Pinpoint the cell where the given text exists, returning its [x, y] midpoint coordinate. 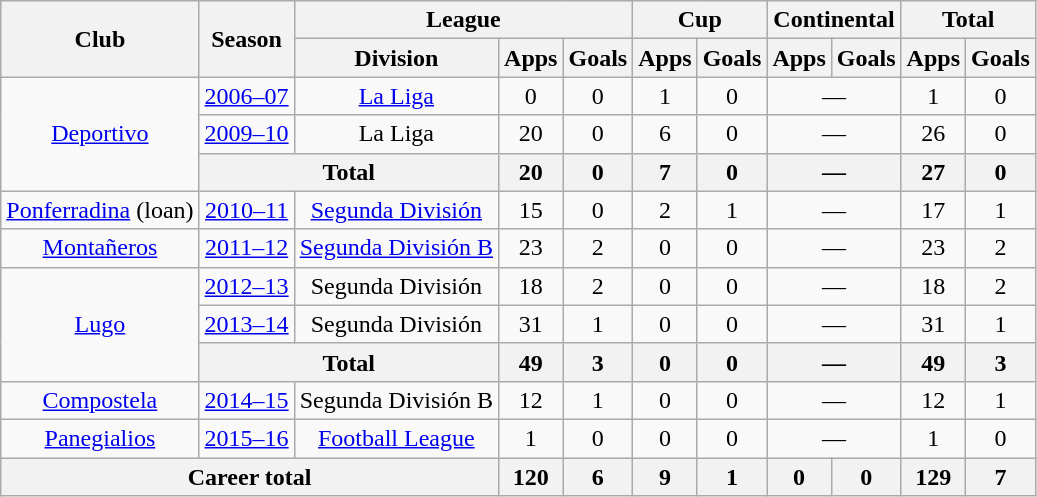
2010–11 [246, 210]
26 [933, 134]
Season [246, 39]
Ponferradina (loan) [100, 210]
2013–14 [246, 324]
2012–13 [246, 286]
129 [933, 477]
9 [665, 477]
2014–15 [246, 400]
120 [531, 477]
Montañeros [100, 248]
2015–16 [246, 438]
Continental [834, 20]
2006–07 [246, 96]
2011–12 [246, 248]
Compostela [100, 400]
League [464, 20]
Cup [700, 20]
15 [531, 210]
2009–10 [246, 134]
27 [933, 172]
Lugo [100, 324]
Deportivo [100, 134]
Career total [250, 477]
Football League [396, 438]
17 [933, 210]
Division [396, 58]
Panegialios [100, 438]
Club [100, 39]
